Output the (X, Y) coordinate of the center of the cell containing the given text.  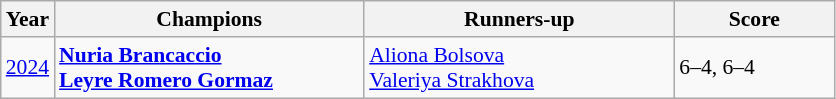
Aliona Bolsova Valeriya Strakhova (519, 68)
Score (754, 19)
Nuria Brancaccio Leyre Romero Gormaz (209, 68)
2024 (28, 68)
Year (28, 19)
Runners-up (519, 19)
6–4, 6–4 (754, 68)
Champions (209, 19)
